Search for the cell housing the specified text and yield its [X, Y] center coordinate. 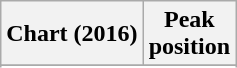
Peakposition [189, 34]
Chart (2016) [72, 34]
